Scan for the cell matching the given text and deliver its (x, y) coordinate at center. 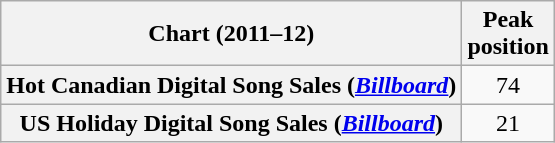
Hot Canadian Digital Song Sales (Billboard) (232, 85)
74 (508, 85)
21 (508, 123)
Chart (2011–12) (232, 34)
US Holiday Digital Song Sales (Billboard) (232, 123)
Peakposition (508, 34)
